From the cell containing the given text, extract its center point as [x, y] coordinate. 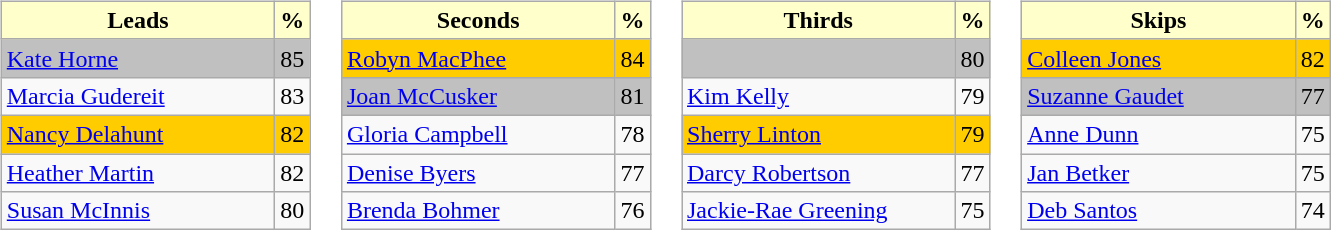
Kate Horne [138, 58]
Darcy Robertson [819, 173]
Anne Dunn [1159, 134]
Leads [138, 20]
Robyn MacPhee [478, 58]
Susan McInnis [138, 211]
Jackie-Rae Greening [819, 211]
Suzanne Gaudet [1159, 96]
Colleen Jones [1159, 58]
Seconds [478, 20]
74 [1312, 211]
81 [632, 96]
Marcia Gudereit [138, 96]
84 [632, 58]
Gloria Campbell [478, 134]
83 [292, 96]
Sherry Linton [819, 134]
Joan McCusker [478, 96]
Brenda Bohmer [478, 211]
Nancy Delahunt [138, 134]
Jan Betker [1159, 173]
Deb Santos [1159, 211]
85 [292, 58]
Heather Martin [138, 173]
Skips [1159, 20]
Denise Byers [478, 173]
Kim Kelly [819, 96]
Thirds [819, 20]
76 [632, 211]
78 [632, 134]
